Determine the (X, Y) coordinate at the center of the cell enclosing the given text.  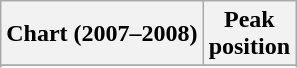
Peakposition (249, 34)
Chart (2007–2008) (102, 34)
